From the cell containing the given text, extract its center point as (X, Y) coordinate. 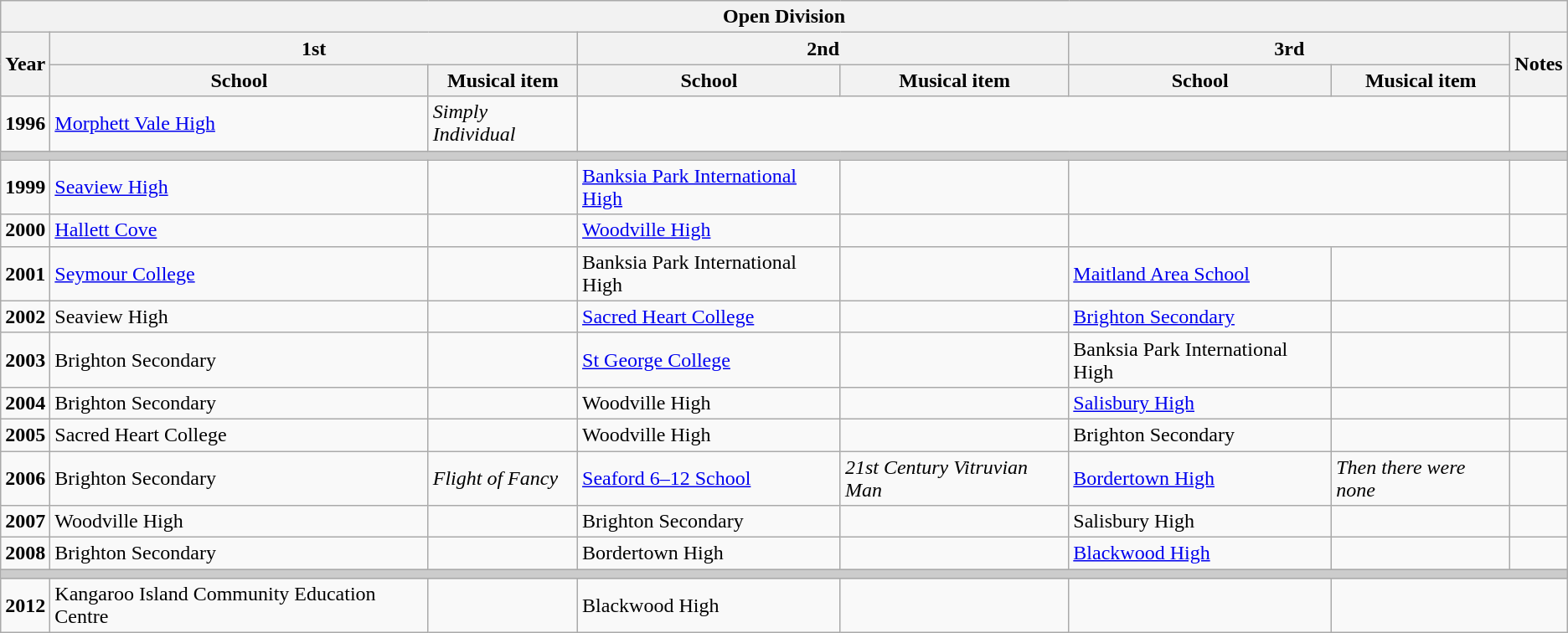
Flight of Fancy (503, 477)
1999 (25, 188)
2005 (25, 435)
St George College (709, 360)
Seaford 6–12 School (709, 477)
Notes (1539, 64)
2001 (25, 273)
Seymour College (240, 273)
Hallett Cove (240, 230)
Open Division (784, 17)
1st (314, 49)
2002 (25, 316)
3rd (1290, 49)
Year (25, 64)
2006 (25, 477)
Kangaroo Island Community Education Centre (240, 606)
Morphett Vale High (240, 124)
21st Century Vitruvian Man (954, 477)
2004 (25, 403)
Simply Individual (503, 124)
2012 (25, 606)
Maitland Area School (1200, 273)
2003 (25, 360)
1996 (25, 124)
2007 (25, 522)
Then there were none (1421, 477)
2008 (25, 553)
2nd (823, 49)
2000 (25, 230)
